Return (x, y) of the center of cell containing provided text 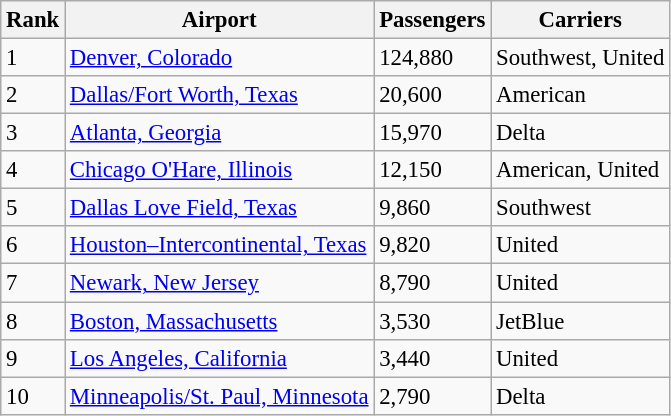
2,790 (432, 396)
American, United (580, 170)
1 (33, 58)
JetBlue (580, 321)
5 (33, 208)
American (580, 95)
3 (33, 133)
Dallas Love Field, Texas (220, 208)
Atlanta, Georgia (220, 133)
2 (33, 95)
3,440 (432, 358)
9,860 (432, 208)
10 (33, 396)
Southwest (580, 208)
Houston–Intercontinental, Texas (220, 245)
9 (33, 358)
7 (33, 283)
Newark, New Jersey (220, 283)
3,530 (432, 321)
Southwest, United (580, 58)
Rank (33, 20)
Chicago O'Hare, Illinois (220, 170)
8 (33, 321)
9,820 (432, 245)
Denver, Colorado (220, 58)
124,880 (432, 58)
Airport (220, 20)
Minneapolis/St. Paul, Minnesota (220, 396)
15,970 (432, 133)
Carriers (580, 20)
Los Angeles, California (220, 358)
Dallas/Fort Worth, Texas (220, 95)
8,790 (432, 283)
Boston, Massachusetts (220, 321)
6 (33, 245)
Passengers (432, 20)
20,600 (432, 95)
4 (33, 170)
12,150 (432, 170)
